Find where the given text appears and provide that cell's center as (X, Y) coordinate. 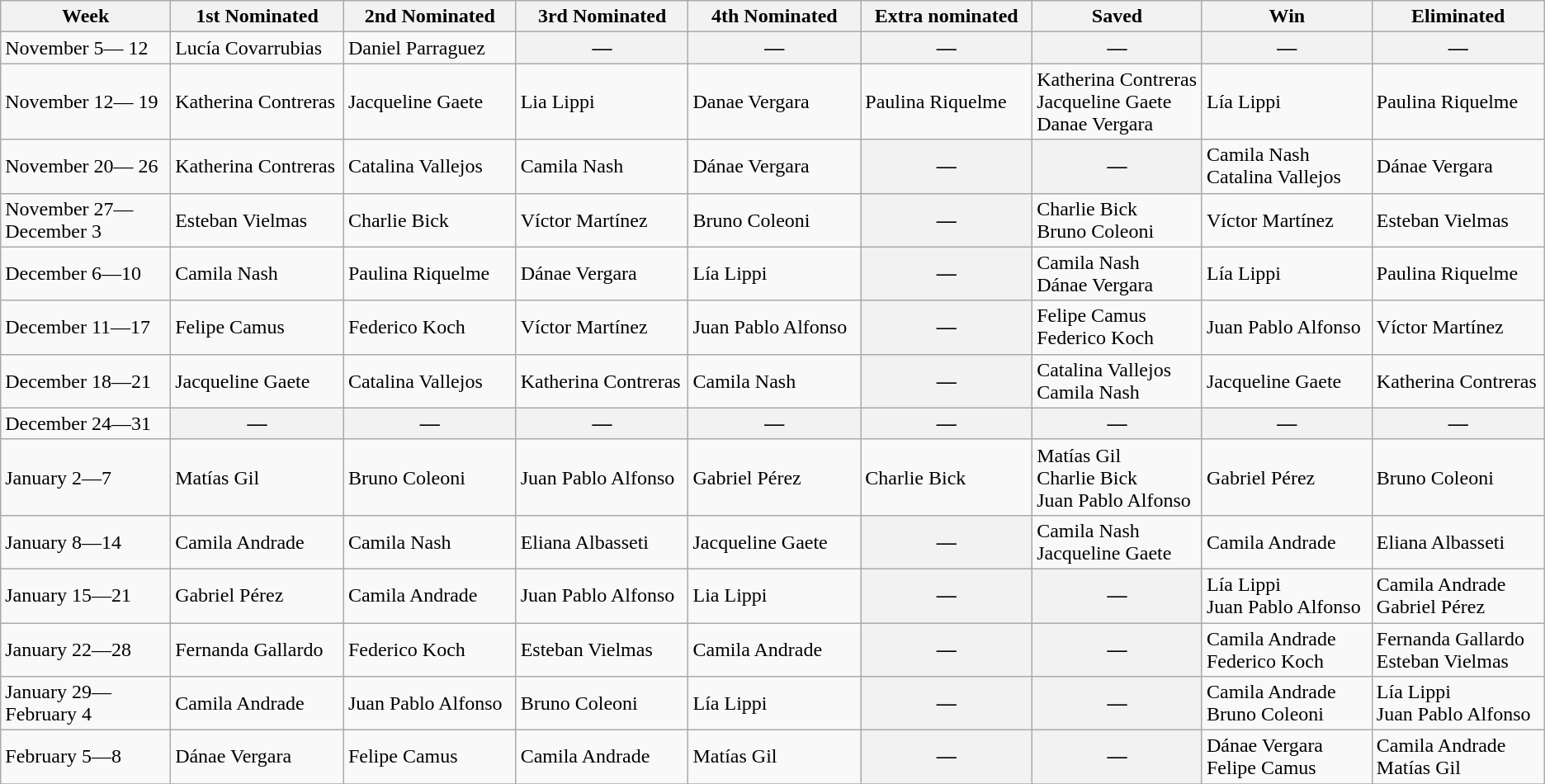
January 8—14 (86, 541)
November 20— 26 (86, 167)
4th Nominated (774, 17)
Daniel Parraguez (429, 48)
2nd Nominated (429, 17)
December 6—10 (86, 274)
November 12— 19 (86, 102)
Saved (1117, 17)
Fernanda GallardoEsteban Vielmas (1458, 649)
Felipe CamusFederico Koch (1117, 327)
Lucía Covarrubias (257, 48)
Camila AndradeFederico Koch (1287, 649)
Camila NashDánae Vergara (1117, 274)
Matías GilCharlie BickJuan Pablo Alfonso (1117, 477)
Camila AndradeBruno Coleoni (1287, 703)
February 5—8 (86, 758)
Danae Vergara (774, 102)
Dánae VergaraFelipe Camus (1287, 758)
Charlie BickBruno Coleoni (1117, 220)
Katherina ContrerasJacqueline GaeteDanae Vergara (1117, 102)
Fernanda Gallardo (257, 649)
January 29—February 4 (86, 703)
Win (1287, 17)
January 22—28 (86, 649)
December 11—17 (86, 327)
Eliminated (1458, 17)
Week (86, 17)
Camila NashJacqueline Gaete (1117, 541)
Extra nominated (947, 17)
Camila AndradeGabriel Pérez (1458, 596)
1st Nominated (257, 17)
January 15—21 (86, 596)
3rd Nominated (602, 17)
Camila AndradeMatías Gil (1458, 758)
November 5— 12 (86, 48)
December 24—31 (86, 423)
Camila NashCatalina Vallejos (1287, 167)
January 2—7 (86, 477)
November 27— December 3 (86, 220)
December 18—21 (86, 381)
Catalina VallejosCamila Nash (1117, 381)
